Return (X, Y) of the center of cell containing provided text 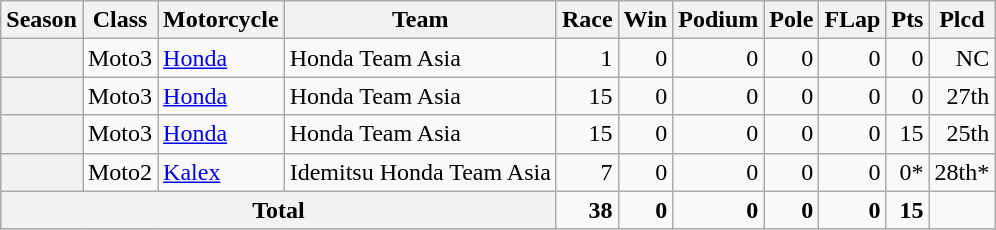
7 (587, 172)
Podium (718, 20)
Pts (908, 20)
Season (42, 20)
Moto2 (120, 172)
1 (587, 58)
Motorcycle (222, 20)
Kalex (222, 172)
Pole (792, 20)
Class (120, 20)
28th* (962, 172)
38 (587, 210)
27th (962, 96)
Team (420, 20)
NC (962, 58)
Race (587, 20)
Plcd (962, 20)
Idemitsu Honda Team Asia (420, 172)
Total (279, 210)
FLap (852, 20)
Win (646, 20)
0* (908, 172)
25th (962, 134)
